For the text-containing cell, return its midpoint in (X, Y) coordinate format. 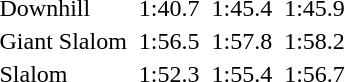
1:57.8 (242, 41)
1:56.5 (169, 41)
